Extract the [X, Y] coordinate from the center of the cell holding the provided text.  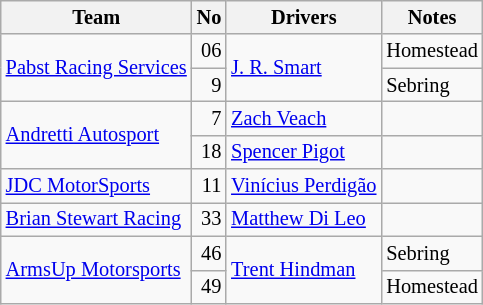
7 [210, 118]
49 [210, 287]
Andretti Autosport [96, 134]
No [210, 17]
18 [210, 152]
Matthew Di Leo [304, 219]
Zach Veach [304, 118]
33 [210, 219]
J. R. Smart [304, 68]
Notes [432, 17]
46 [210, 253]
11 [210, 186]
Pabst Racing Services [96, 68]
ArmsUp Motorsports [96, 270]
9 [210, 85]
Drivers [304, 17]
Team [96, 17]
JDC MotorSports [96, 186]
Spencer Pigot [304, 152]
Brian Stewart Racing [96, 219]
Trent Hindman [304, 270]
Vinícius Perdigão [304, 186]
06 [210, 51]
